Identify which cell holds the provided text, then report its [X, Y] central coordinate. 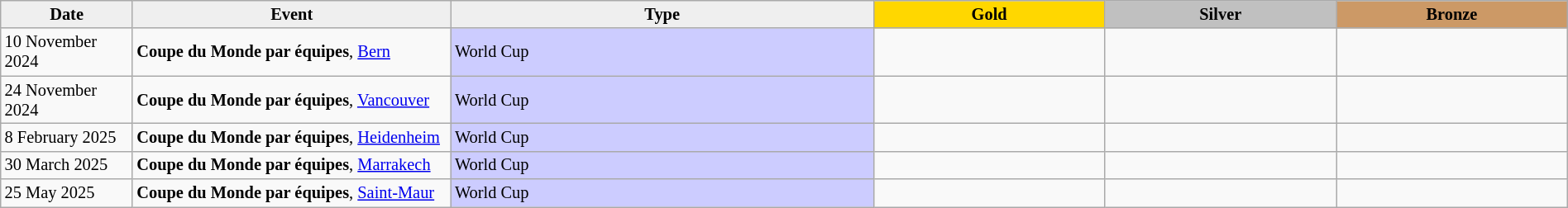
Bronze [1452, 14]
25 May 2025 [67, 193]
Coupe du Monde par équipes, Marrakech [291, 165]
Coupe du Monde par équipes, Saint-Maur [291, 193]
Type [662, 14]
10 November 2024 [67, 52]
24 November 2024 [67, 100]
Date [67, 14]
Coupe du Monde par équipes, Vancouver [291, 100]
Event [291, 14]
Gold [989, 14]
Silver [1221, 14]
8 February 2025 [67, 137]
Coupe du Monde par équipes, Heidenheim [291, 137]
Coupe du Monde par équipes, Bern [291, 52]
30 March 2025 [67, 165]
